For the text-containing cell, return its midpoint in (x, y) coordinate format. 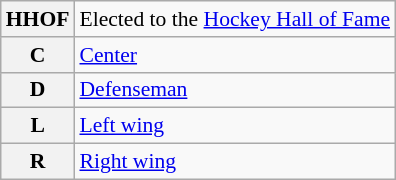
Left wing (234, 126)
L (38, 126)
Defenseman (234, 90)
Center (234, 55)
HHOF (38, 19)
R (38, 162)
D (38, 90)
C (38, 55)
Right wing (234, 162)
Elected to the Hockey Hall of Fame (234, 19)
